Search for the cell housing the specified text and yield its [x, y] center coordinate. 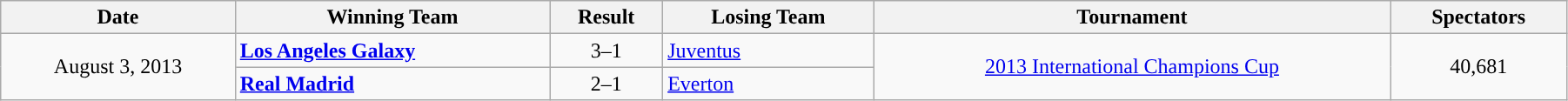
Winning Team [392, 17]
2013 International Champions Cup [1132, 67]
Spectators [1479, 17]
Tournament [1132, 17]
Real Madrid [392, 84]
Result [606, 17]
August 3, 2013 [118, 67]
Date [118, 17]
Los Angeles Galaxy [392, 50]
3–1 [606, 50]
40,681 [1479, 67]
Juventus [768, 50]
2–1 [606, 84]
Losing Team [768, 17]
Everton [768, 84]
